Pinpoint the cell where the given text exists, returning its (X, Y) midpoint coordinate. 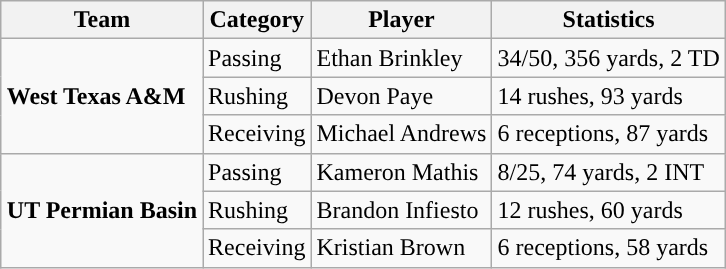
12 rushes, 60 yards (608, 210)
UT Permian Basin (102, 210)
Kameron Mathis (402, 172)
6 receptions, 87 yards (608, 134)
Category (257, 20)
Brandon Infiesto (402, 210)
Team (102, 20)
14 rushes, 93 yards (608, 96)
Michael Andrews (402, 134)
Ethan Brinkley (402, 58)
34/50, 356 yards, 2 TD (608, 58)
6 receptions, 58 yards (608, 248)
Statistics (608, 20)
Devon Paye (402, 96)
Kristian Brown (402, 248)
Player (402, 20)
West Texas A&M (102, 96)
8/25, 74 yards, 2 INT (608, 172)
